Extract the [X, Y] coordinate from the center of the cell holding the provided text.  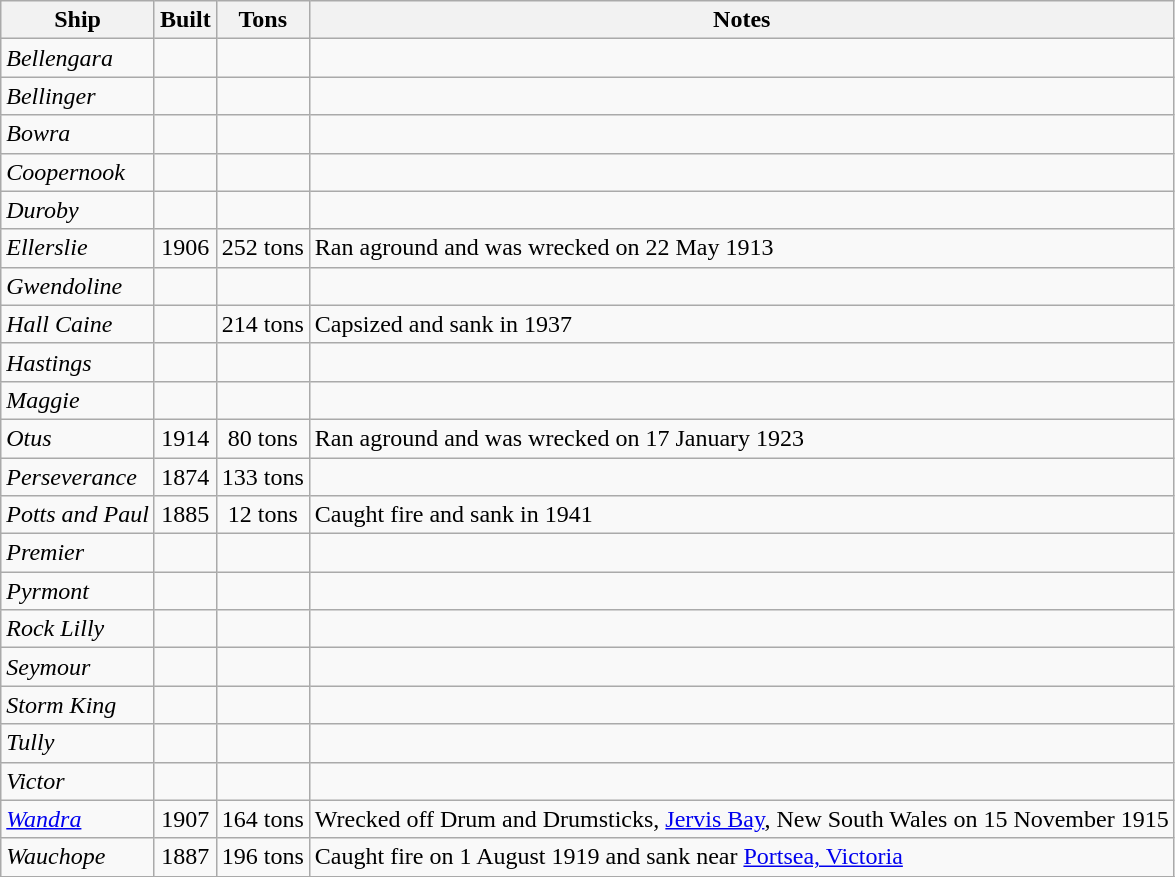
252 tons [262, 248]
Capsized and sank in 1937 [742, 324]
Gwendoline [78, 286]
Wandra [78, 819]
1906 [185, 248]
Hastings [78, 362]
Perseverance [78, 477]
Seymour [78, 667]
214 tons [262, 324]
Duroby [78, 210]
1907 [185, 819]
Maggie [78, 400]
Premier [78, 553]
Built [185, 20]
Caught fire on 1 August 1919 and sank near Portsea, Victoria [742, 857]
Wauchope [78, 857]
Ship [78, 20]
Bellengara [78, 58]
Bowra [78, 134]
Otus [78, 438]
Ran aground and was wrecked on 22 May 1913 [742, 248]
Coopernook [78, 172]
Bellinger [78, 96]
Storm King [78, 705]
Tons [262, 20]
164 tons [262, 819]
Tully [78, 743]
Victor [78, 781]
12 tons [262, 515]
1874 [185, 477]
Caught fire and sank in 1941 [742, 515]
1914 [185, 438]
80 tons [262, 438]
Pyrmont [78, 591]
Rock Lilly [78, 629]
Wrecked off Drum and Drumsticks, Jervis Bay, New South Wales on 15 November 1915 [742, 819]
Hall Caine [78, 324]
Ellerslie [78, 248]
Ran aground and was wrecked on 17 January 1923 [742, 438]
1885 [185, 515]
133 tons [262, 477]
Notes [742, 20]
Potts and Paul [78, 515]
1887 [185, 857]
196 tons [262, 857]
